Return (X, Y) of the center of cell containing provided text 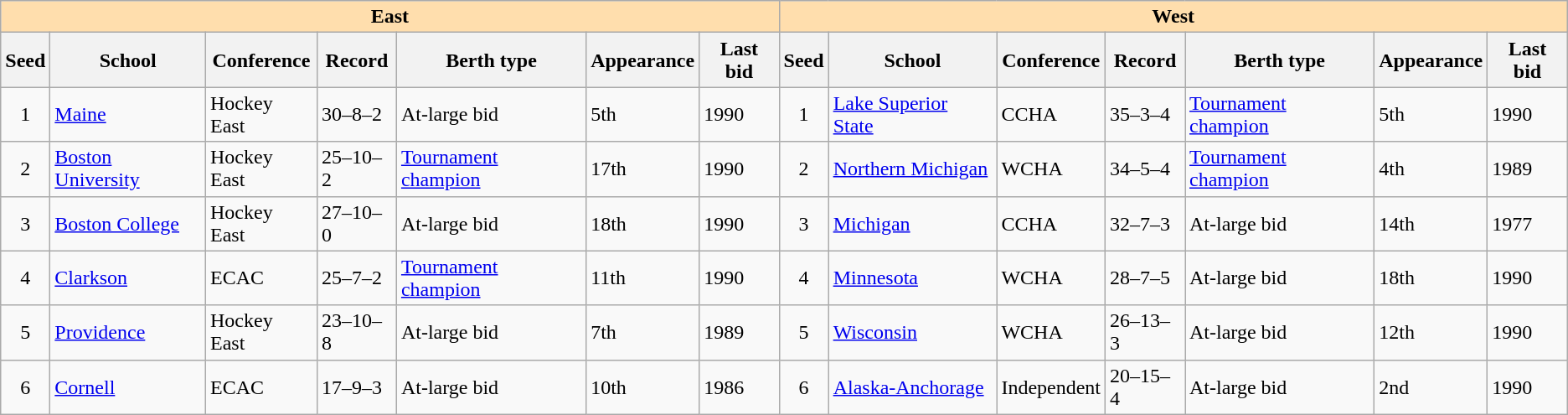
30–8–2 (357, 114)
Providence (128, 332)
34–5–4 (1146, 169)
Boston University (128, 169)
25–10–2 (357, 169)
Northern Michigan (913, 169)
26–13–3 (1146, 332)
Michigan (913, 223)
7th (643, 332)
25–7–2 (357, 278)
2nd (1431, 387)
35–3–4 (1146, 114)
11th (643, 278)
Lake Superior State (913, 114)
1986 (739, 387)
Alaska-Anchorage (913, 387)
12th (1431, 332)
14th (1431, 223)
28–7–5 (1146, 278)
27–10–0 (357, 223)
East (390, 17)
Cornell (128, 387)
32–7–3 (1146, 223)
1977 (1528, 223)
Independent (1051, 387)
20–15–4 (1146, 387)
West (1173, 17)
Wisconsin (913, 332)
Clarkson (128, 278)
10th (643, 387)
Maine (128, 114)
Minnesota (913, 278)
23–10–8 (357, 332)
Boston College (128, 223)
17th (643, 169)
17–9–3 (357, 387)
4th (1431, 169)
